Find where the given text appears and provide that cell's center as (X, Y) coordinate. 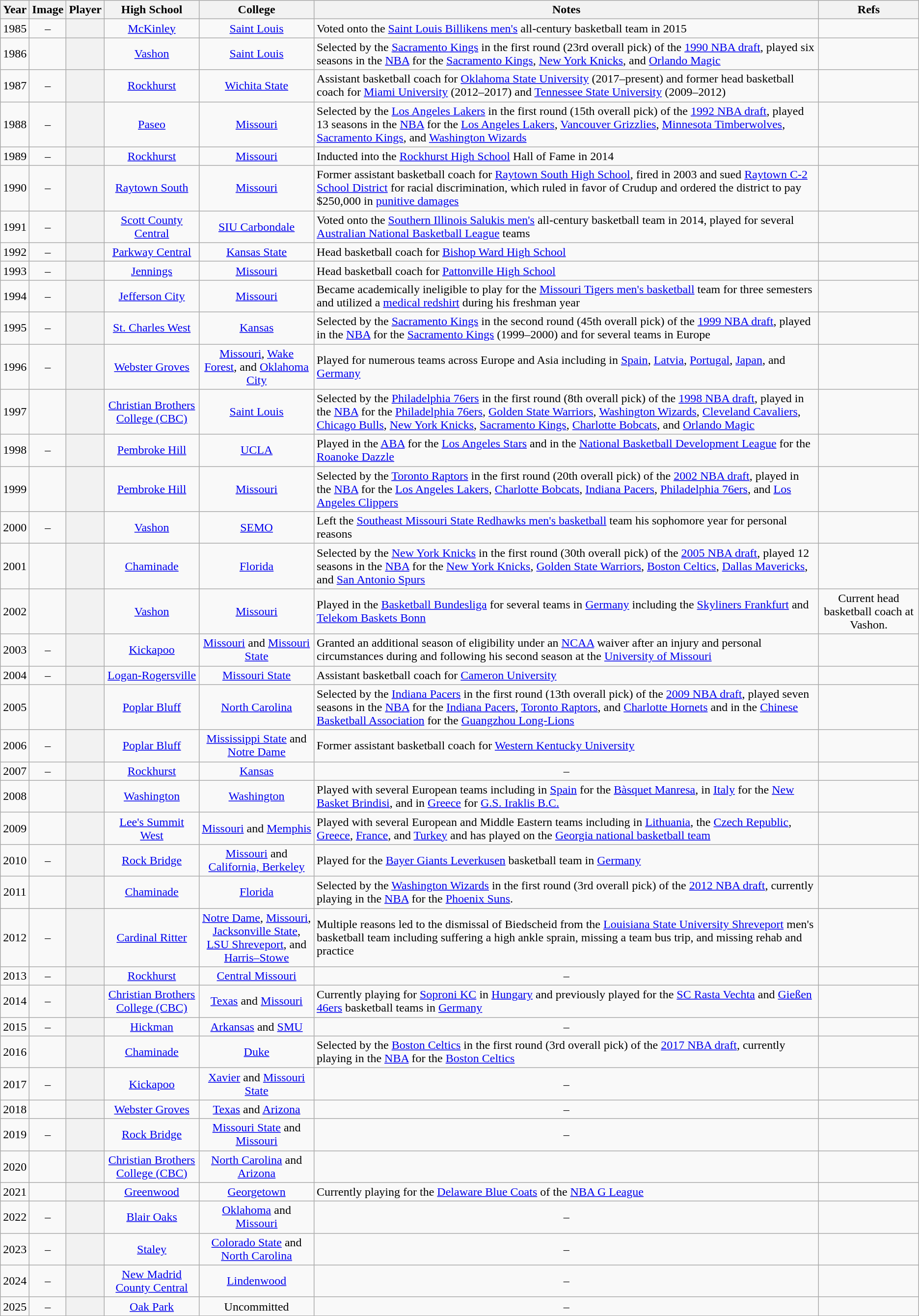
2018 (15, 1109)
Oklahoma and Missouri (257, 1217)
1986 (15, 54)
1992 (15, 252)
Notre Dame, Missouri, Jacksonville State,LSU Shreveport, and Harris–Stowe (257, 938)
Missouri State and Missouri (257, 1134)
Kansas State (257, 252)
Lee's Summit West (152, 828)
Colorado State and North Carolina (257, 1249)
North Carolina and Arizona (257, 1167)
Georgetown (257, 1192)
SIU Carbondale (257, 227)
High School (152, 10)
2000 (15, 527)
1993 (15, 271)
2016 (15, 1052)
Currently playing for Soproni KC in Hungary and previously played for the SC Rasta Vechta and Gießen 46ers basketball teams in Germany (567, 1002)
1990 (15, 188)
Voted onto the Saint Louis Billikens men's all-century basketball team in 2015 (567, 28)
2008 (15, 796)
Player (85, 10)
2007 (15, 771)
1995 (15, 328)
2010 (15, 860)
Missouri State (257, 675)
Selected by the Washington Wizards in the first round (3rd overall pick) of the 2012 NBA draft, currently playing in the NBA for the Phoenix Suns. (567, 892)
SEMO (257, 527)
2003 (15, 650)
1997 (15, 412)
New Madrid County Central (152, 1281)
2001 (15, 566)
Current head basketball coach at Vashon. (869, 611)
Played in the Basketball Bundesliga for several teams in Germany including the Skyliners Frankfurt and Telekom Baskets Bonn (567, 611)
Voted onto the Southern Illinois Salukis men's all-century basketball team in 2014, played for several Australian National Basketball League teams (567, 227)
2020 (15, 1167)
Notes (567, 10)
Jefferson City (152, 296)
Arkansas and SMU (257, 1027)
St. Charles West (152, 328)
Played for the Bayer Giants Leverkusen basketball team in Germany (567, 860)
Scott County Central (152, 227)
2014 (15, 1002)
2006 (15, 745)
2022 (15, 1217)
Former assistant basketball coach for Western Kentucky University (567, 745)
Image (48, 10)
Raytown South (152, 188)
Central Missouri (257, 976)
2025 (15, 1306)
1988 (15, 124)
Head basketball coach for Bishop Ward High School (567, 252)
Mississippi State and Notre Dame (257, 745)
2019 (15, 1134)
1989 (15, 156)
Logan-Rogersville (152, 675)
2005 (15, 707)
Missouri and California, Berkeley (257, 860)
Played for numerous teams across Europe and Asia including in Spain, Latvia, Portugal, Japan, and Germany (567, 366)
Currently playing for the Delaware Blue Coats of the NBA G League (567, 1192)
Staley (152, 1249)
Greenwood (152, 1192)
Xavier and Missouri State (257, 1084)
Texas and Missouri (257, 1002)
Selected by the Boston Celtics in the first round (3rd overall pick) of the 2017 NBA draft, currently playing in the NBA for the Boston Celtics (567, 1052)
UCLA (257, 451)
Hickman (152, 1027)
Paseo (152, 124)
Jennings (152, 271)
Texas and Arizona (257, 1109)
Refs (869, 10)
1998 (15, 451)
Assistant basketball coach for Cameron University (567, 675)
Lindenwood (257, 1281)
Missouri, Wake Forest, and Oklahoma City (257, 366)
Left the Southeast Missouri State Redhawks men's basketball team his sophomore year for personal reasons (567, 527)
2013 (15, 976)
1999 (15, 489)
College (257, 10)
2021 (15, 1192)
Parkway Central (152, 252)
1996 (15, 366)
Duke (257, 1052)
1987 (15, 85)
1991 (15, 227)
Played in the ABA for the Los Angeles Stars and in the National Basketball Development League for the Roanoke Dazzle (567, 451)
McKinley (152, 28)
Year (15, 10)
2002 (15, 611)
2023 (15, 1249)
2015 (15, 1027)
Wichita State (257, 85)
2012 (15, 938)
2024 (15, 1281)
Missouri and Missouri State (257, 650)
Missouri and Memphis (257, 828)
North Carolina (257, 707)
Head basketball coach for Pattonville High School (567, 271)
1985 (15, 28)
Oak Park (152, 1306)
Cardinal Ritter (152, 938)
Uncommitted (257, 1306)
Inducted into the Rockhurst High School Hall of Fame in 2014 (567, 156)
2011 (15, 892)
2009 (15, 828)
2017 (15, 1084)
1994 (15, 296)
2004 (15, 675)
Blair Oaks (152, 1217)
